Find where the given text appears and provide that cell's center as [x, y] coordinate. 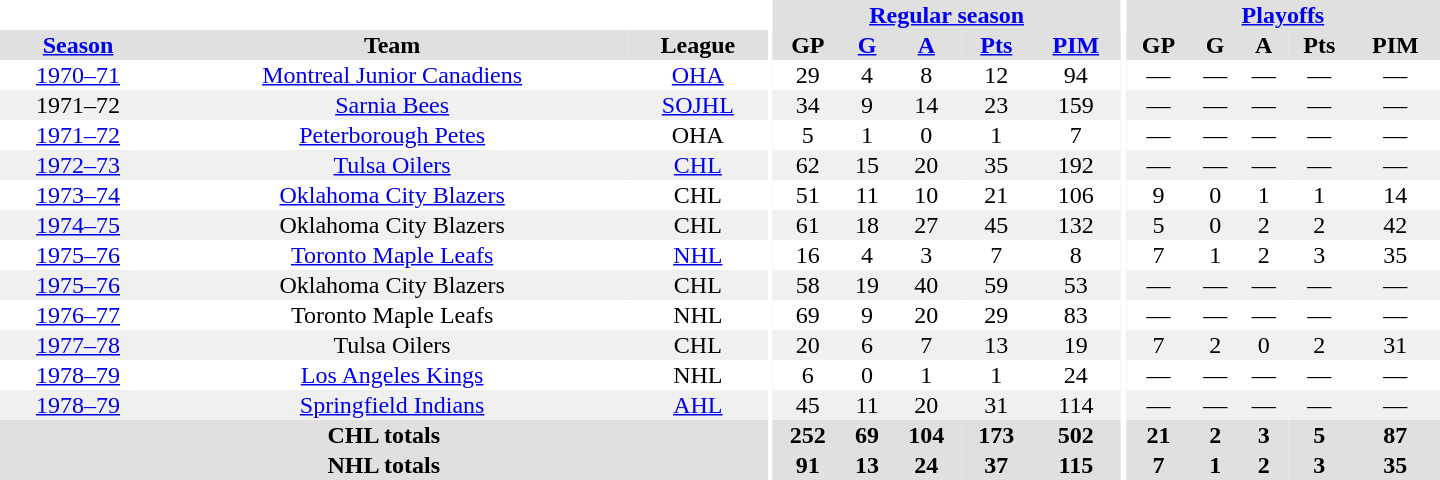
132 [1076, 225]
87 [1396, 435]
Playoffs [1283, 15]
252 [808, 435]
1970–71 [78, 75]
23 [996, 105]
Montreal Junior Canadiens [392, 75]
59 [996, 285]
53 [1076, 285]
Season [78, 45]
58 [808, 285]
Springfield Indians [392, 405]
18 [867, 225]
173 [996, 435]
Team [392, 45]
62 [808, 165]
94 [1076, 75]
502 [1076, 435]
37 [996, 465]
34 [808, 105]
Sarnia Bees [392, 105]
42 [1396, 225]
192 [1076, 165]
CHL totals [384, 435]
12 [996, 75]
15 [867, 165]
1973–74 [78, 195]
Peterborough Petes [392, 135]
1977–78 [78, 345]
SOJHL [698, 105]
League [698, 45]
NHL totals [384, 465]
83 [1076, 315]
1976–77 [78, 315]
114 [1076, 405]
51 [808, 195]
115 [1076, 465]
10 [926, 195]
159 [1076, 105]
40 [926, 285]
AHL [698, 405]
27 [926, 225]
Regular season [947, 15]
16 [808, 255]
1974–75 [78, 225]
1972–73 [78, 165]
104 [926, 435]
106 [1076, 195]
Los Angeles Kings [392, 375]
91 [808, 465]
61 [808, 225]
